Scan for the cell matching the given text and deliver its [X, Y] coordinate at center. 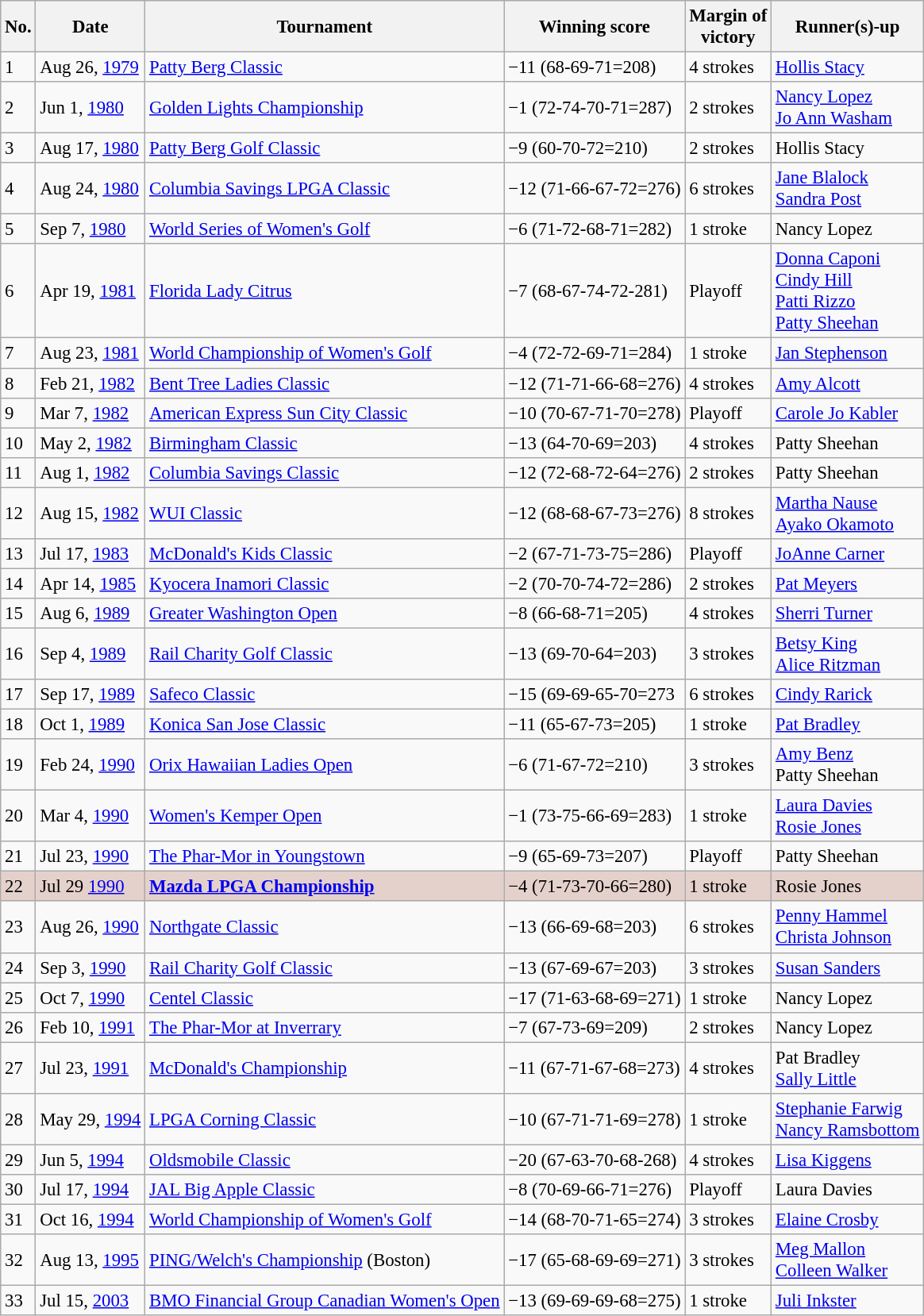
Patty Berg Classic [325, 67]
6 [18, 292]
Jul 29 1990 [90, 887]
−13 (64-70-69=203) [595, 443]
12 [18, 513]
Women's Kemper Open [325, 816]
8 [18, 383]
19 [18, 765]
Date [90, 27]
Jun 5, 1994 [90, 1160]
Orix Hawaiian Ladies Open [325, 765]
Aug 6, 1989 [90, 614]
Jan Stephenson [848, 353]
−11 (65-67-73=205) [595, 725]
Aug 23, 1981 [90, 353]
Columbia Savings LPGA Classic [325, 189]
Aug 13, 1995 [90, 1260]
−17 (71-63-68-69=271) [595, 998]
Feb 21, 1982 [90, 383]
Meg Mallon Colleen Walker [848, 1260]
−7 (67-73-69=209) [595, 1027]
JoAnne Carner [848, 554]
16 [18, 654]
Juli Inkster [848, 1301]
Pat Bradley [848, 725]
May 29, 1994 [90, 1119]
−11 (67-71-67-68=273) [595, 1068]
Pat Meyers [848, 583]
WUI Classic [325, 513]
Centel Classic [325, 998]
−2 (70-70-74-72=286) [595, 583]
32 [18, 1260]
Jul 17, 1983 [90, 554]
−12 (68-68-67-73=276) [595, 513]
Cindy Rarick [848, 695]
−10 (70-67-71-70=278) [595, 413]
Jul 23, 1990 [90, 856]
20 [18, 816]
2 [18, 108]
Donna Caponi Cindy Hill Patti Rizzo Patty Sheehan [848, 292]
14 [18, 583]
Sep 7, 1980 [90, 229]
−4 (72-72-69-71=284) [595, 353]
Elaine Crosby [848, 1219]
8 strokes [729, 513]
Sherri Turner [848, 614]
Aug 1, 1982 [90, 472]
23 [18, 927]
Susan Sanders [848, 968]
Jul 17, 1994 [90, 1190]
Konica San Jose Classic [325, 725]
Jul 23, 1991 [90, 1068]
Pat Bradley Sally Little [848, 1068]
American Express Sun City Classic [325, 413]
Northgate Classic [325, 927]
−7 (68-67-74-72-281) [595, 292]
McDonald's Championship [325, 1068]
LPGA Corning Classic [325, 1119]
Feb 10, 1991 [90, 1027]
Martha Nause Ayako Okamoto [848, 513]
28 [18, 1119]
−13 (69-69-69-68=275) [595, 1301]
Apr 14, 1985 [90, 583]
Jul 15, 2003 [90, 1301]
−1 (73-75-66-69=283) [595, 816]
25 [18, 998]
22 [18, 887]
9 [18, 413]
1 [18, 67]
JAL Big Apple Classic [325, 1190]
13 [18, 554]
Penny Hammel Christa Johnson [848, 927]
Laura Davies [848, 1190]
Aug 24, 1980 [90, 189]
Amy Benz Patty Sheehan [848, 765]
Stephanie Farwig Nancy Ramsbottom [848, 1119]
Sep 17, 1989 [90, 695]
−8 (70-69-66-71=276) [595, 1190]
The Phar-Mor at Inverrary [325, 1027]
Golden Lights Championship [325, 108]
−12 (71-71-66-68=276) [595, 383]
−13 (67-69-67=203) [595, 968]
Mazda LPGA Championship [325, 887]
−10 (67-71-71-69=278) [595, 1119]
Sep 4, 1989 [90, 654]
15 [18, 614]
−20 (67-63-70-68-268) [595, 1160]
Oct 1, 1989 [90, 725]
21 [18, 856]
Runner(s)-up [848, 27]
Aug 26, 1990 [90, 927]
Winning score [595, 27]
24 [18, 968]
−13 (66-69-68=203) [595, 927]
Patty Berg Golf Classic [325, 148]
BMO Financial Group Canadian Women's Open [325, 1301]
−12 (71-66-67-72=276) [595, 189]
−9 (65-69-73=207) [595, 856]
PING/Welch's Championship (Boston) [325, 1260]
Bent Tree Ladies Classic [325, 383]
30 [18, 1190]
3 [18, 148]
−15 (69-69-65-70=273 [595, 695]
11 [18, 472]
Oldsmobile Classic [325, 1160]
Tournament [325, 27]
May 2, 1982 [90, 443]
33 [18, 1301]
−13 (69-70-64=203) [595, 654]
18 [18, 725]
Betsy King Alice Ritzman [848, 654]
McDonald's Kids Classic [325, 554]
−11 (68-69-71=208) [595, 67]
Aug 26, 1979 [90, 67]
−6 (71-72-68-71=282) [595, 229]
Sep 3, 1990 [90, 968]
Florida Lady Citrus [325, 292]
−12 (72-68-72-64=276) [595, 472]
Greater Washington Open [325, 614]
31 [18, 1219]
Nancy Lopez Jo Ann Washam [848, 108]
Mar 4, 1990 [90, 816]
4 [18, 189]
−2 (67-71-73-75=286) [595, 554]
Kyocera Inamori Classic [325, 583]
−1 (72-74-70-71=287) [595, 108]
Aug 17, 1980 [90, 148]
Jane Blalock Sandra Post [848, 189]
Lisa Kiggens [848, 1160]
Amy Alcott [848, 383]
Oct 7, 1990 [90, 998]
Safeco Classic [325, 695]
Rosie Jones [848, 887]
−6 (71-67-72=210) [595, 765]
Aug 15, 1982 [90, 513]
Carole Jo Kabler [848, 413]
27 [18, 1068]
Laura Davies Rosie Jones [848, 816]
Columbia Savings Classic [325, 472]
29 [18, 1160]
Margin ofvictory [729, 27]
Jun 1, 1980 [90, 108]
The Phar-Mor in Youngstown [325, 856]
7 [18, 353]
5 [18, 229]
26 [18, 1027]
−8 (66-68-71=205) [595, 614]
17 [18, 695]
Feb 24, 1990 [90, 765]
−14 (68-70-71-65=274) [595, 1219]
−17 (65-68-69-69=271) [595, 1260]
−9 (60-70-72=210) [595, 148]
Birmingham Classic [325, 443]
No. [18, 27]
Apr 19, 1981 [90, 292]
World Series of Women's Golf [325, 229]
Mar 7, 1982 [90, 413]
Oct 16, 1994 [90, 1219]
10 [18, 443]
−4 (71-73-70-66=280) [595, 887]
